Identify which cell holds the provided text, then report its [x, y] central coordinate. 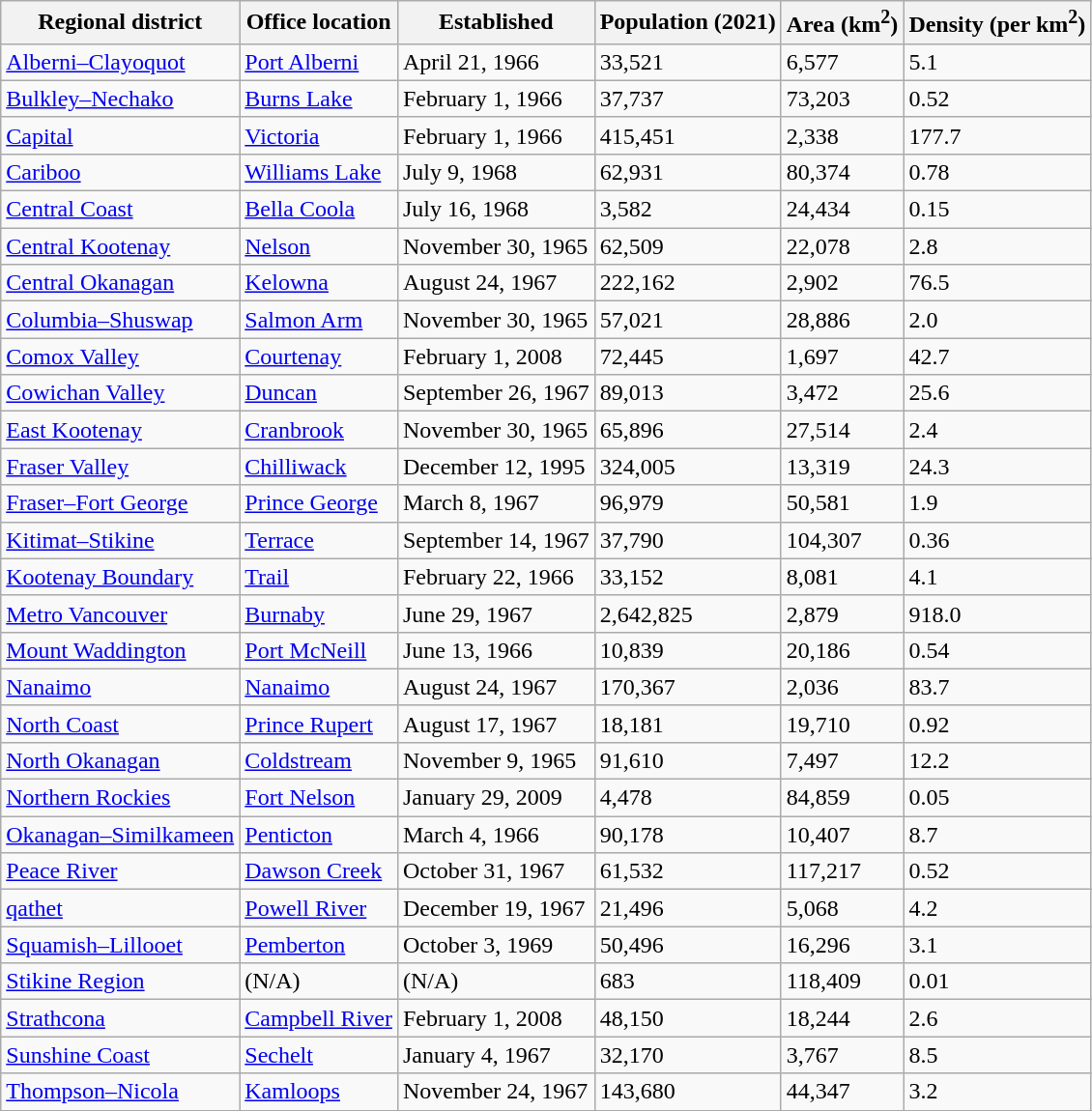
918.0 [997, 613]
222,162 [688, 283]
177.7 [997, 135]
Area (km2) [843, 23]
37,790 [688, 540]
October 3, 1969 [496, 945]
Kitimat–Stikine [120, 540]
Prince Rupert [319, 724]
32,170 [688, 1055]
June 13, 1966 [496, 650]
Powell River [319, 908]
10,839 [688, 650]
March 8, 1967 [496, 503]
Port Alberni [319, 62]
Kelowna [319, 283]
16,296 [843, 945]
Nelson [319, 246]
qathet [120, 908]
January 29, 2009 [496, 798]
2,036 [843, 687]
November 9, 1965 [496, 760]
3,582 [688, 210]
415,451 [688, 135]
Kootenay Boundary [120, 577]
Okanagan–Similkameen [120, 835]
Courtenay [319, 356]
Office location [319, 23]
Strathcona [120, 1018]
Central Kootenay [120, 246]
143,680 [688, 1092]
Cowichan Valley [120, 393]
44,347 [843, 1092]
September 14, 1967 [496, 540]
February 22, 1966 [496, 577]
19,710 [843, 724]
89,013 [688, 393]
Victoria [319, 135]
18,244 [843, 1018]
90,178 [688, 835]
East Kootenay [120, 430]
Fraser–Fort George [120, 503]
Metro Vancouver [120, 613]
January 4, 1967 [496, 1055]
18,181 [688, 724]
2.0 [997, 320]
Thompson–Nicola [120, 1092]
28,886 [843, 320]
13,319 [843, 467]
2,879 [843, 613]
0.05 [997, 798]
Sunshine Coast [120, 1055]
Campbell River [319, 1018]
118,409 [843, 982]
24.3 [997, 467]
104,307 [843, 540]
Pemberton [319, 945]
Salmon Arm [319, 320]
Central Okanagan [120, 283]
Burns Lake [319, 99]
0.54 [997, 650]
72,445 [688, 356]
Comox Valley [120, 356]
North Coast [120, 724]
Port McNeill [319, 650]
2,642,825 [688, 613]
3.2 [997, 1092]
Population (2021) [688, 23]
0.36 [997, 540]
61,532 [688, 871]
April 21, 1966 [496, 62]
August 17, 1967 [496, 724]
0.78 [997, 172]
Density (per km2) [997, 23]
Central Coast [120, 210]
0.92 [997, 724]
Sechelt [319, 1055]
12.2 [997, 760]
Stikine Region [120, 982]
33,521 [688, 62]
September 26, 1967 [496, 393]
8.7 [997, 835]
91,610 [688, 760]
22,078 [843, 246]
Dawson Creek [319, 871]
0.01 [997, 982]
Regional district [120, 23]
42.7 [997, 356]
4,478 [688, 798]
Cariboo [120, 172]
683 [688, 982]
1,697 [843, 356]
62,509 [688, 246]
2.6 [997, 1018]
84,859 [843, 798]
57,021 [688, 320]
Kamloops [319, 1092]
8,081 [843, 577]
Duncan [319, 393]
June 29, 1967 [496, 613]
Terrace [319, 540]
170,367 [688, 687]
5.1 [997, 62]
4.2 [997, 908]
4.1 [997, 577]
July 16, 1968 [496, 210]
Alberni–Clayoquot [120, 62]
Penticton [319, 835]
3,472 [843, 393]
Mount Waddington [120, 650]
2.4 [997, 430]
96,979 [688, 503]
March 4, 1966 [496, 835]
Williams Lake [319, 172]
2,902 [843, 283]
1.9 [997, 503]
37,737 [688, 99]
North Okanagan [120, 760]
Trail [319, 577]
2.8 [997, 246]
December 19, 1967 [496, 908]
324,005 [688, 467]
December 12, 1995 [496, 467]
July 9, 1968 [496, 172]
Chilliwack [319, 467]
Peace River [120, 871]
Coldstream [319, 760]
50,496 [688, 945]
76.5 [997, 283]
Burnaby [319, 613]
Bulkley–Nechako [120, 99]
50,581 [843, 503]
83.7 [997, 687]
7,497 [843, 760]
117,217 [843, 871]
8.5 [997, 1055]
62,931 [688, 172]
0.15 [997, 210]
Fort Nelson [319, 798]
24,434 [843, 210]
33,152 [688, 577]
20,186 [843, 650]
6,577 [843, 62]
27,514 [843, 430]
65,896 [688, 430]
Fraser Valley [120, 467]
10,407 [843, 835]
Prince George [319, 503]
Bella Coola [319, 210]
Capital [120, 135]
80,374 [843, 172]
73,203 [843, 99]
October 31, 1967 [496, 871]
21,496 [688, 908]
Cranbrook [319, 430]
3,767 [843, 1055]
Squamish–Lillooet [120, 945]
25.6 [997, 393]
3.1 [997, 945]
Columbia–Shuswap [120, 320]
5,068 [843, 908]
Northern Rockies [120, 798]
Established [496, 23]
November 24, 1967 [496, 1092]
48,150 [688, 1018]
2,338 [843, 135]
